Pinpoint the cell where the given text exists, returning its (X, Y) midpoint coordinate. 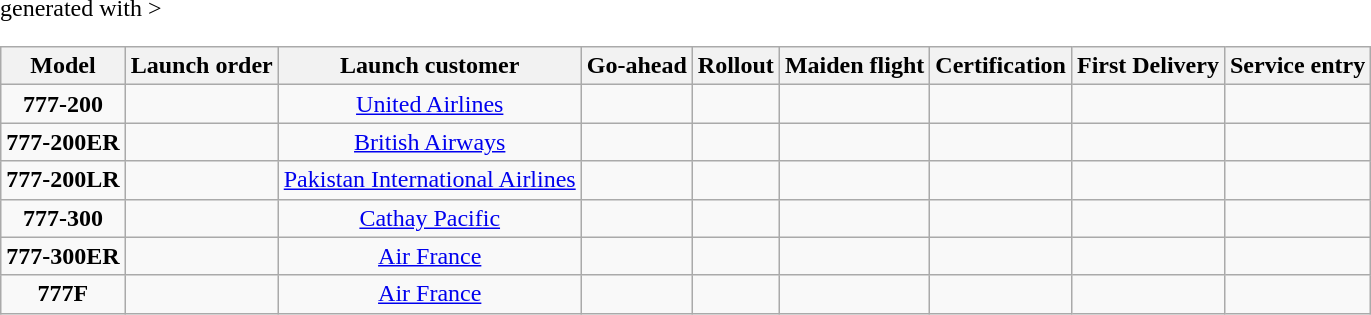
Go-ahead (636, 66)
Launch customer (430, 66)
777-200ER (63, 142)
Model (63, 66)
777F (63, 294)
Rollout (736, 66)
Cathay Pacific (430, 218)
First Delivery (1148, 66)
777-200LR (63, 180)
777-200 (63, 104)
United Airlines (430, 104)
Pakistan International Airlines (430, 180)
777-300 (63, 218)
Service entry (1297, 66)
Maiden flight (854, 66)
777-300ER (63, 256)
British Airways (430, 142)
Launch order (202, 66)
Certification (1001, 66)
